Scan for the cell matching the given text and deliver its (X, Y) coordinate at center. 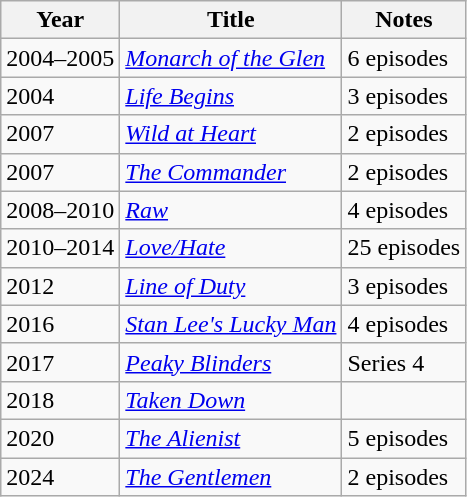
2020 (60, 438)
Notes (404, 20)
Life Begins (231, 96)
Line of Duty (231, 286)
Love/Hate (231, 248)
Taken Down (231, 400)
2017 (60, 362)
Stan Lee's Lucky Man (231, 324)
The Gentlemen (231, 477)
2024 (60, 477)
Monarch of the Glen (231, 58)
Year (60, 20)
2004–2005 (60, 58)
Title (231, 20)
Raw (231, 210)
2004 (60, 96)
6 episodes (404, 58)
Wild at Heart (231, 134)
2008–2010 (60, 210)
2012 (60, 286)
25 episodes (404, 248)
Series 4 (404, 362)
The Alienist (231, 438)
2010–2014 (60, 248)
Peaky Blinders (231, 362)
The Commander (231, 172)
2016 (60, 324)
2018 (60, 400)
5 episodes (404, 438)
